Pinpoint the cell where the given text exists, returning its (x, y) midpoint coordinate. 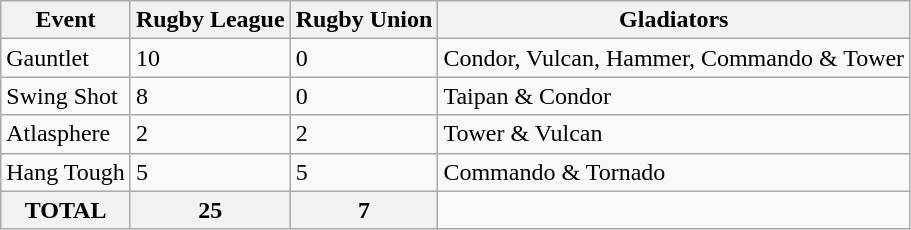
8 (210, 96)
10 (210, 58)
Event (66, 20)
Rugby League (210, 20)
TOTAL (66, 210)
25 (210, 210)
Gauntlet (66, 58)
Hang Tough (66, 172)
Swing Shot (66, 96)
Tower & Vulcan (674, 134)
Rugby Union (364, 20)
Atlasphere (66, 134)
Condor, Vulcan, Hammer, Commando & Tower (674, 58)
Gladiators (674, 20)
Taipan & Condor (674, 96)
7 (364, 210)
Commando & Tornado (674, 172)
